Search for the cell housing the specified text and yield its [x, y] center coordinate. 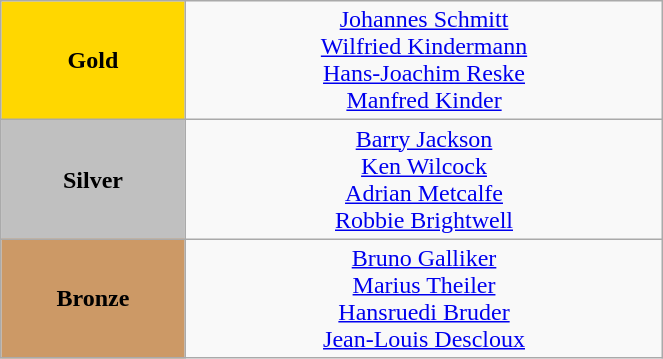
Bruno GallikerMarius TheilerHansruedi BruderJean-Louis Descloux [424, 298]
Gold [93, 60]
Barry JacksonKen WilcockAdrian MetcalfeRobbie Brightwell [424, 180]
Johannes SchmittWilfried KindermannHans-Joachim ReskeManfred Kinder [424, 60]
Bronze [93, 298]
Silver [93, 180]
